For the text-containing cell, return its midpoint in (x, y) coordinate format. 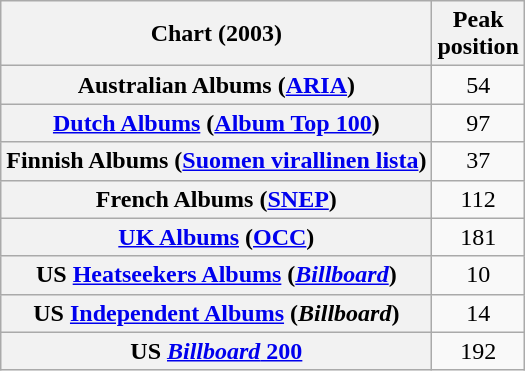
Chart (2003) (216, 34)
US Independent Albums (Billboard) (216, 313)
Dutch Albums (Album Top 100) (216, 123)
192 (478, 351)
US Billboard 200 (216, 351)
14 (478, 313)
10 (478, 275)
UK Albums (OCC) (216, 237)
US Heatseekers Albums (Billboard) (216, 275)
37 (478, 161)
Finnish Albums (Suomen virallinen lista) (216, 161)
Peakposition (478, 34)
181 (478, 237)
French Albums (SNEP) (216, 199)
112 (478, 199)
Australian Albums (ARIA) (216, 85)
97 (478, 123)
54 (478, 85)
